Identify which cell holds the provided text, then report its (X, Y) central coordinate. 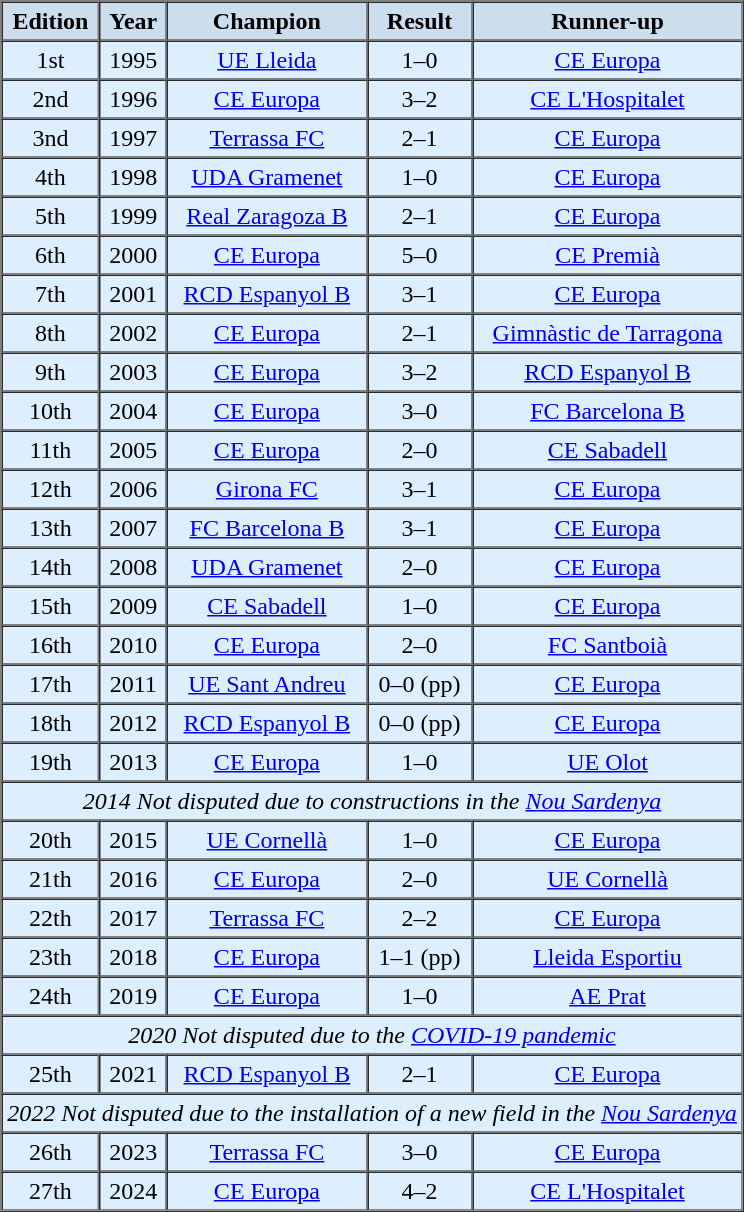
19th (50, 762)
1995 (134, 60)
Lleida Esportiu (608, 958)
FC Santboià (608, 646)
Real Zaragoza B (267, 216)
12th (50, 490)
9th (50, 372)
1999 (134, 216)
2017 (134, 918)
23th (50, 958)
2014 Not disputed due to constructions in the Nou Sardenya (372, 802)
2004 (134, 412)
2021 (134, 1074)
2005 (134, 450)
2020 Not disputed due to the COVID-19 pandemic (372, 1036)
20th (50, 840)
2nd (50, 100)
2006 (134, 490)
6th (50, 256)
7th (50, 294)
2009 (134, 606)
Gimnàstic de Tarragona (608, 334)
UE Olot (608, 762)
21th (50, 880)
18th (50, 724)
2003 (134, 372)
26th (50, 1152)
1996 (134, 100)
Year (134, 22)
2024 (134, 1192)
2018 (134, 958)
3nd (50, 138)
UE Sant Andreu (267, 684)
16th (50, 646)
25th (50, 1074)
2023 (134, 1152)
2007 (134, 528)
2002 (134, 334)
2–2 (420, 918)
5–0 (420, 256)
AE Prat (608, 996)
2012 (134, 724)
Runner-up (608, 22)
15th (50, 606)
Girona FC (267, 490)
UE Lleida (267, 60)
1997 (134, 138)
Champion (267, 22)
11th (50, 450)
2010 (134, 646)
4–2 (420, 1192)
1–1 (pp) (420, 958)
Edition (50, 22)
10th (50, 412)
4th (50, 178)
24th (50, 996)
2016 (134, 880)
17th (50, 684)
2008 (134, 568)
22th (50, 918)
Result (420, 22)
1st (50, 60)
1998 (134, 178)
5th (50, 216)
2022 Not disputed due to the installation of a new field in the Nou Sardenya (372, 1114)
2011 (134, 684)
8th (50, 334)
27th (50, 1192)
13th (50, 528)
2001 (134, 294)
CE Premià (608, 256)
2013 (134, 762)
2000 (134, 256)
14th (50, 568)
2015 (134, 840)
2019 (134, 996)
